For the text-containing cell, return its midpoint in (X, Y) coordinate format. 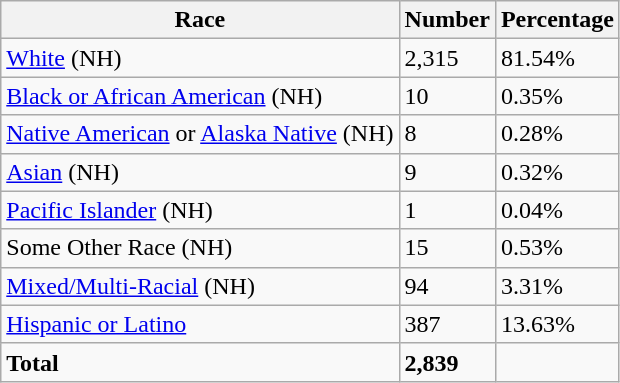
0.04% (557, 210)
13.63% (557, 324)
Mixed/Multi-Racial (NH) (200, 286)
81.54% (557, 58)
0.53% (557, 248)
Percentage (557, 20)
Race (200, 20)
387 (447, 324)
1 (447, 210)
Black or African American (NH) (200, 96)
3.31% (557, 286)
8 (447, 134)
15 (447, 248)
Hispanic or Latino (200, 324)
10 (447, 96)
9 (447, 172)
2,839 (447, 362)
0.35% (557, 96)
Native American or Alaska Native (NH) (200, 134)
Total (200, 362)
0.32% (557, 172)
Some Other Race (NH) (200, 248)
White (NH) (200, 58)
2,315 (447, 58)
Number (447, 20)
Asian (NH) (200, 172)
Pacific Islander (NH) (200, 210)
0.28% (557, 134)
94 (447, 286)
